For the text-containing cell, return its midpoint in [x, y] coordinate format. 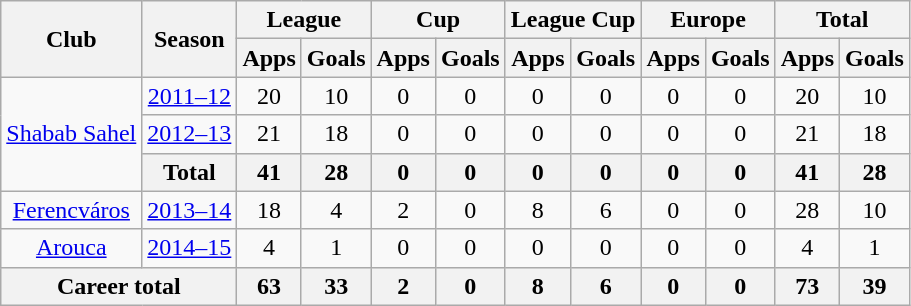
League [304, 20]
33 [336, 286]
73 [807, 286]
Career total [119, 286]
2012–13 [190, 134]
Europe [708, 20]
2014–15 [190, 248]
Season [190, 39]
League Cup [573, 20]
39 [875, 286]
Shabab Sahel [72, 134]
63 [269, 286]
2013–14 [190, 210]
Arouca [72, 248]
Club [72, 39]
Ferencváros [72, 210]
2011–12 [190, 96]
Cup [438, 20]
